Capture the cell that displays the provided text and extract its (X, Y) central coordinate. 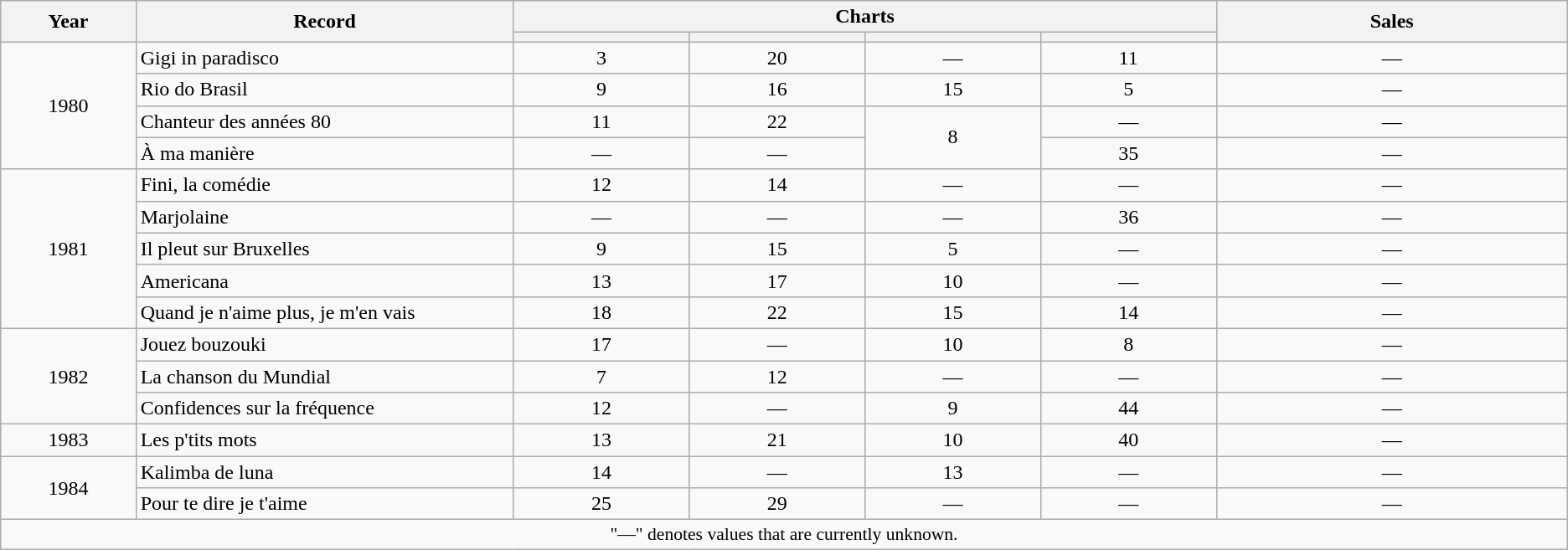
Marjolaine (325, 217)
20 (777, 58)
44 (1128, 409)
25 (601, 504)
La chanson du Mundial (325, 376)
29 (777, 504)
Charts (864, 17)
Il pleut sur Bruxelles (325, 249)
Jouez bouzouki (325, 344)
Les p'tits mots (325, 440)
1981 (69, 249)
1984 (69, 488)
18 (601, 312)
Year (69, 22)
40 (1128, 440)
Sales (1392, 22)
16 (777, 90)
7 (601, 376)
Rio do Brasil (325, 90)
36 (1128, 217)
21 (777, 440)
Americana (325, 280)
1983 (69, 440)
Kalimba de luna (325, 472)
35 (1128, 153)
3 (601, 58)
Chanteur des années 80 (325, 121)
Record (325, 22)
Quand je n'aime plus, je m'en vais (325, 312)
Pour te dire je t'aime (325, 504)
1982 (69, 376)
À ma manière (325, 153)
1980 (69, 105)
Fini, la comédie (325, 185)
Confidences sur la fréquence (325, 409)
Gigi in paradisco (325, 58)
"—" denotes values that are currently unknown. (784, 535)
